Identify which cell holds the provided text, then report its (X, Y) central coordinate. 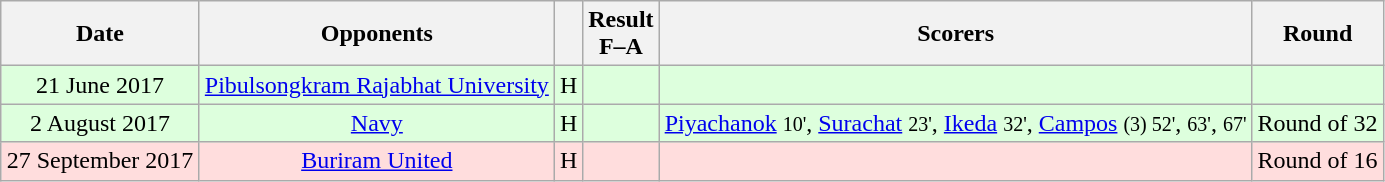
Pibulsongkram Rajabhat University (376, 85)
21 June 2017 (100, 85)
Round of 16 (1318, 161)
Buriram United (376, 161)
ResultF–A (621, 34)
Round of 32 (1318, 123)
Piyachanok 10', Surachat 23', Ikeda 32', Campos (3) 52', 63', 67' (956, 123)
Scorers (956, 34)
Navy (376, 123)
Opponents (376, 34)
Round (1318, 34)
2 August 2017 (100, 123)
Date (100, 34)
27 September 2017 (100, 161)
